Provide the [x, y] coordinate of the cell's center where the given text is located.  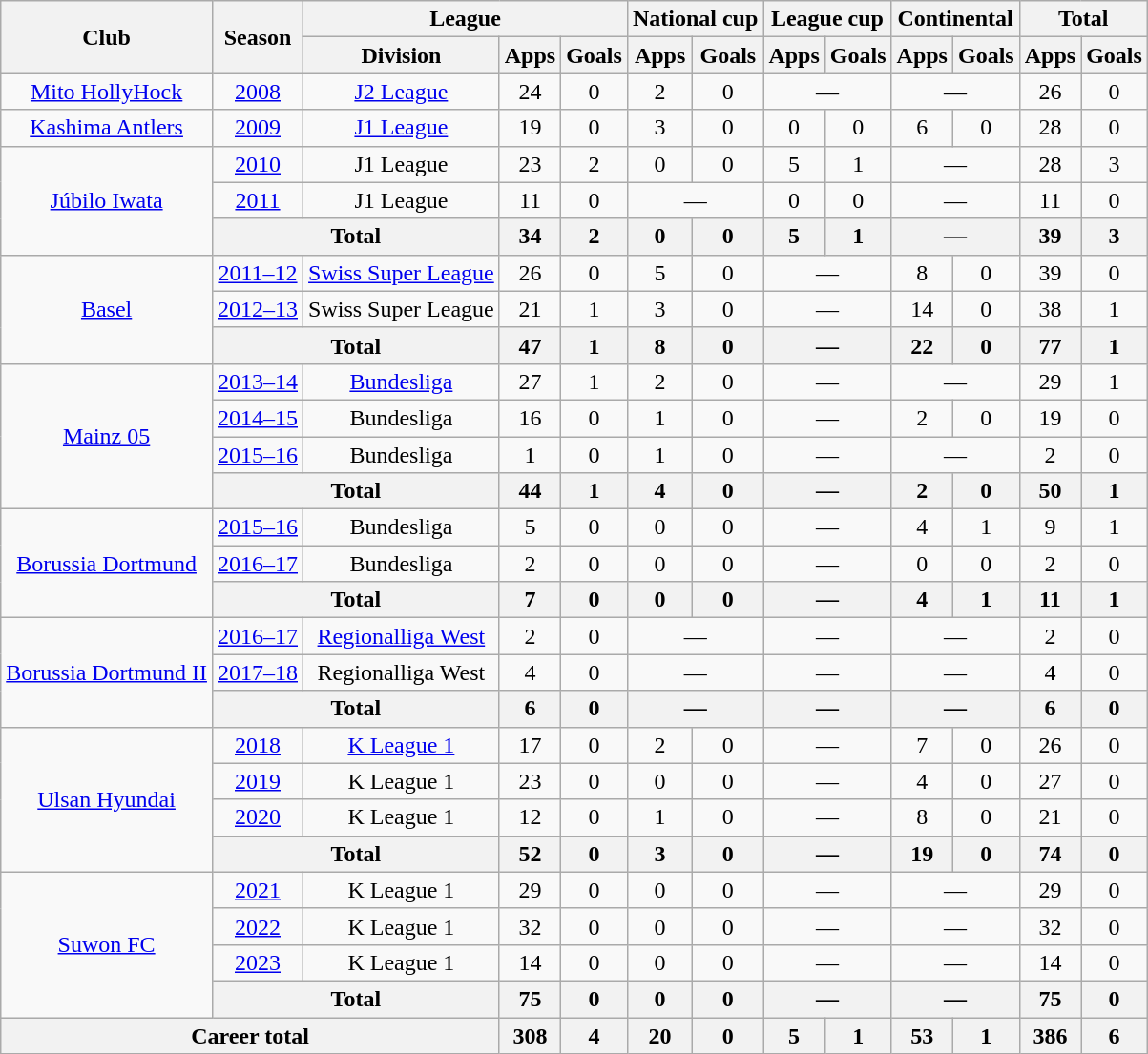
74 [1050, 854]
20 [659, 1035]
2017–18 [258, 672]
386 [1050, 1035]
52 [530, 854]
Club [107, 37]
Kashima Antlers [107, 128]
34 [530, 237]
2019 [258, 781]
J2 League [402, 92]
2011 [258, 200]
Mainz 05 [107, 436]
22 [922, 345]
17 [530, 745]
2020 [258, 817]
47 [530, 345]
League cup [827, 19]
38 [1050, 309]
16 [530, 418]
50 [1050, 491]
Continental [955, 19]
2018 [258, 745]
Career total [250, 1035]
2022 [258, 926]
12 [530, 817]
Borussia Dortmund [107, 564]
Júbilo Iwata [107, 200]
53 [922, 1035]
2014–15 [258, 418]
24 [530, 92]
Season [258, 37]
Basel [107, 309]
2013–14 [258, 382]
2012–13 [258, 309]
2023 [258, 962]
77 [1050, 345]
9 [1050, 527]
308 [530, 1035]
League [466, 19]
Ulsan Hyundai [107, 799]
Borussia Dortmund II [107, 672]
44 [530, 491]
2010 [258, 164]
Division [402, 55]
Suwon FC [107, 944]
2011–12 [258, 273]
2009 [258, 128]
2021 [258, 890]
2008 [258, 92]
National cup [695, 19]
Mito HollyHock [107, 92]
